Extract the [X, Y] coordinate from the center of the cell holding the provided text.  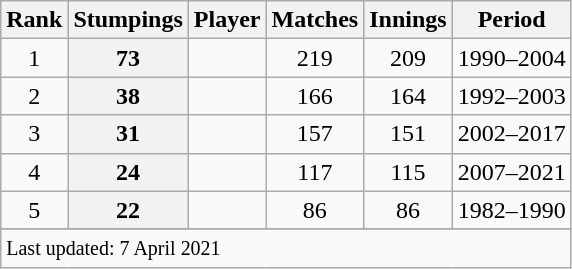
164 [408, 96]
73 [128, 58]
209 [408, 58]
4 [34, 172]
24 [128, 172]
22 [128, 210]
166 [315, 96]
3 [34, 134]
Rank [34, 20]
115 [408, 172]
157 [315, 134]
Last updated: 7 April 2021 [286, 248]
2002–2017 [512, 134]
1990–2004 [512, 58]
Period [512, 20]
1992–2003 [512, 96]
1 [34, 58]
Player [227, 20]
Matches [315, 20]
151 [408, 134]
2007–2021 [512, 172]
31 [128, 134]
117 [315, 172]
Stumpings [128, 20]
38 [128, 96]
5 [34, 210]
219 [315, 58]
2 [34, 96]
1982–1990 [512, 210]
Innings [408, 20]
